Return (x, y) of the center of cell containing provided text 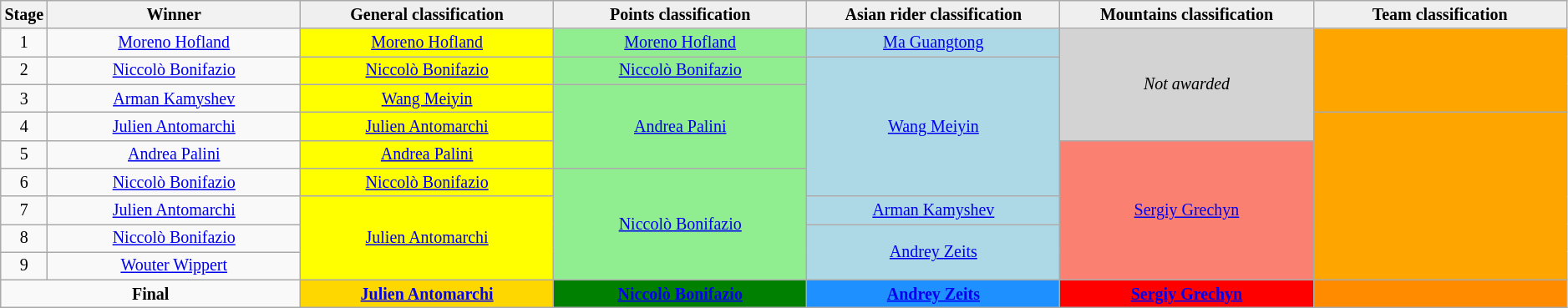
Not awarded (1186, 85)
9 (24, 265)
8 (24, 239)
1 (24, 43)
3 (24, 98)
Wouter Wippert (174, 265)
Points classification (680, 15)
7 (24, 210)
Final (150, 294)
2 (24, 70)
Team classification (1440, 15)
6 (24, 182)
Winner (174, 15)
5 (24, 154)
4 (24, 127)
Mountains classification (1186, 15)
Stage (24, 15)
Ma Guangtong (934, 43)
General classification (428, 15)
Asian rider classification (934, 15)
